Scan for the cell matching the given text and deliver its (x, y) coordinate at center. 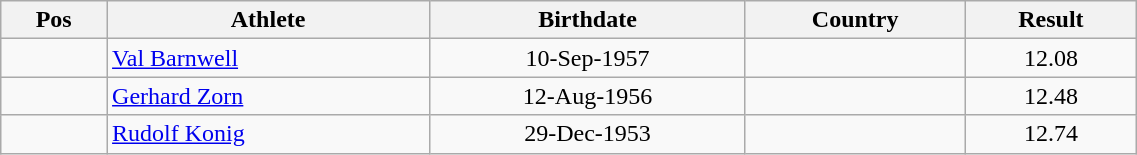
Gerhard Zorn (268, 96)
12.48 (1051, 96)
12-Aug-1956 (588, 96)
29-Dec-1953 (588, 134)
Result (1051, 20)
Val Barnwell (268, 58)
10-Sep-1957 (588, 58)
Birthdate (588, 20)
Athlete (268, 20)
Rudolf Konig (268, 134)
12.74 (1051, 134)
Pos (54, 20)
12.08 (1051, 58)
Country (855, 20)
